Find where the given text appears and provide that cell's center as [x, y] coordinate. 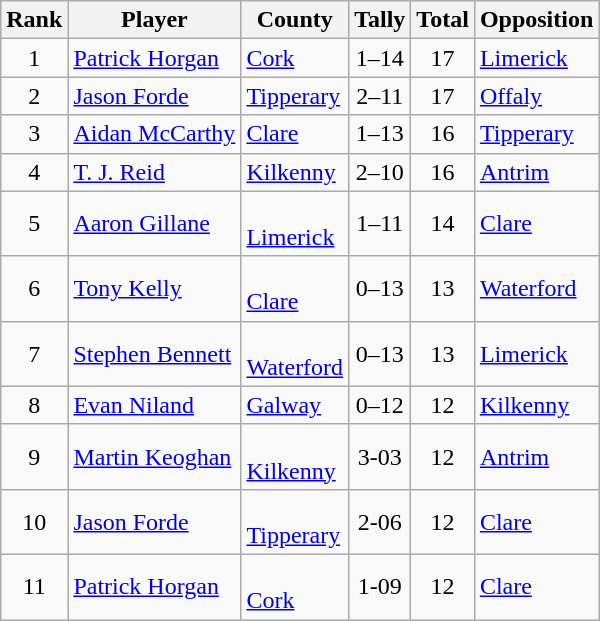
2 [34, 96]
3-03 [380, 456]
6 [34, 288]
Player [154, 20]
Total [443, 20]
Galway [295, 405]
0–12 [380, 405]
2–10 [380, 172]
County [295, 20]
5 [34, 224]
1 [34, 58]
9 [34, 456]
1–14 [380, 58]
11 [34, 586]
Tony Kelly [154, 288]
3 [34, 134]
2–11 [380, 96]
Evan Niland [154, 405]
4 [34, 172]
Aaron Gillane [154, 224]
Tally [380, 20]
14 [443, 224]
1–11 [380, 224]
Stephen Bennett [154, 354]
Rank [34, 20]
10 [34, 522]
Opposition [536, 20]
1–13 [380, 134]
Offaly [536, 96]
Martin Keoghan [154, 456]
8 [34, 405]
T. J. Reid [154, 172]
2-06 [380, 522]
Aidan McCarthy [154, 134]
7 [34, 354]
1-09 [380, 586]
